Return (X, Y) of the center of cell containing provided text 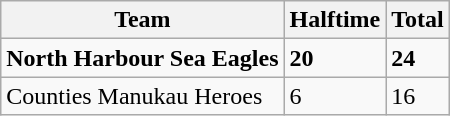
North Harbour Sea Eagles (142, 58)
16 (418, 96)
24 (418, 58)
20 (335, 58)
6 (335, 96)
Team (142, 20)
Total (418, 20)
Counties Manukau Heroes (142, 96)
Halftime (335, 20)
